Scan for the cell matching the given text and deliver its (X, Y) coordinate at center. 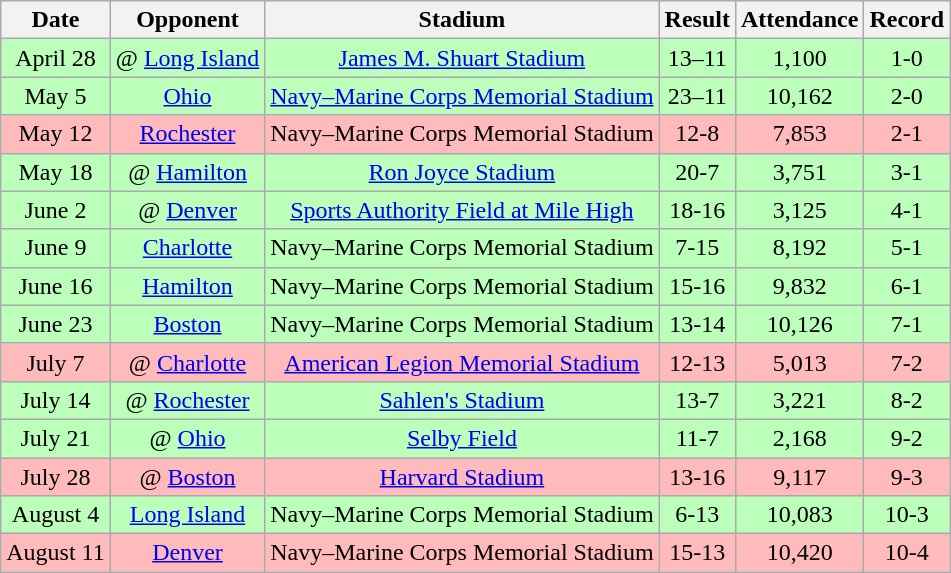
@ Rochester (187, 400)
June 16 (56, 286)
4-1 (907, 210)
August 11 (56, 553)
5-1 (907, 248)
3-1 (907, 172)
7-2 (907, 362)
Result (697, 20)
8-2 (907, 400)
May 18 (56, 172)
10,083 (799, 515)
18-16 (697, 210)
10,126 (799, 324)
3,125 (799, 210)
15-16 (697, 286)
Attendance (799, 20)
9,832 (799, 286)
23–11 (697, 96)
6-13 (697, 515)
1,100 (799, 58)
Record (907, 20)
12-13 (697, 362)
13-14 (697, 324)
Boston (187, 324)
10-3 (907, 515)
Denver (187, 553)
9-2 (907, 438)
11-7 (697, 438)
@ Ohio (187, 438)
Stadium (462, 20)
Rochester (187, 134)
13-16 (697, 477)
May 12 (56, 134)
Long Island (187, 515)
@ Charlotte (187, 362)
6-1 (907, 286)
13-7 (697, 400)
2-1 (907, 134)
Ohio (187, 96)
7-15 (697, 248)
@ Long Island (187, 58)
@ Hamilton (187, 172)
2,168 (799, 438)
8,192 (799, 248)
April 28 (56, 58)
20-7 (697, 172)
3,751 (799, 172)
July 7 (56, 362)
Date (56, 20)
August 4 (56, 515)
Sahlen's Stadium (462, 400)
June 2 (56, 210)
James M. Shuart Stadium (462, 58)
1-0 (907, 58)
9-3 (907, 477)
2-0 (907, 96)
10-4 (907, 553)
July 28 (56, 477)
7,853 (799, 134)
Selby Field (462, 438)
Hamilton (187, 286)
July 21 (56, 438)
10,162 (799, 96)
15-13 (697, 553)
7-1 (907, 324)
Opponent (187, 20)
12-8 (697, 134)
Sports Authority Field at Mile High (462, 210)
5,013 (799, 362)
9,117 (799, 477)
Harvard Stadium (462, 477)
June 23 (56, 324)
Ron Joyce Stadium (462, 172)
June 9 (56, 248)
American Legion Memorial Stadium (462, 362)
July 14 (56, 400)
13–11 (697, 58)
May 5 (56, 96)
@ Denver (187, 210)
Charlotte (187, 248)
3,221 (799, 400)
10,420 (799, 553)
@ Boston (187, 477)
